Output the [x, y] coordinate of the center of the cell containing the given text.  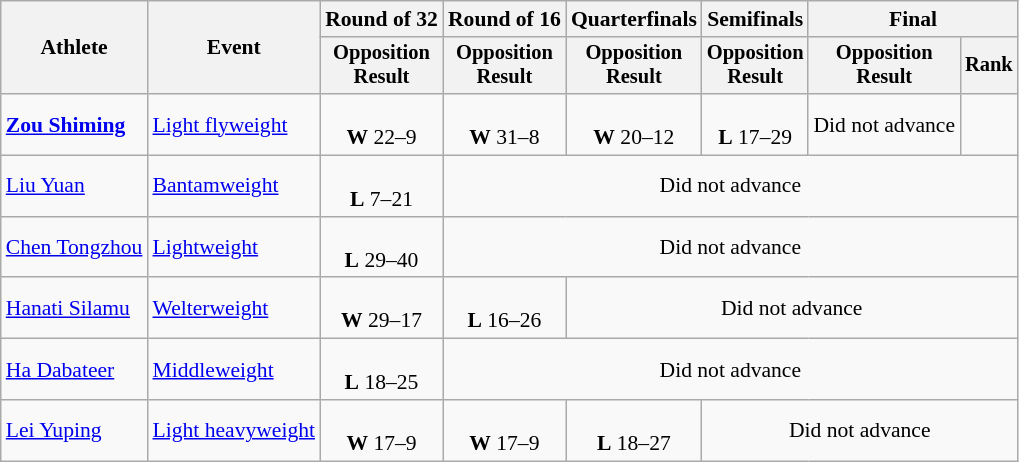
W 20–12 [634, 124]
L 18–25 [382, 370]
Middleweight [234, 370]
Round of 16 [504, 19]
Light heavyweight [234, 430]
W 31–8 [504, 124]
Lightweight [234, 248]
L 17–29 [756, 124]
Ha Dabateer [74, 370]
Semifinals [756, 19]
Quarterfinals [634, 19]
Event [234, 48]
W 29–17 [382, 308]
Hanati Silamu [74, 308]
W 22–9 [382, 124]
L 18–27 [634, 430]
Bantamweight [234, 186]
Welterweight [234, 308]
Final [912, 19]
Liu Yuan [74, 186]
Chen Tongzhou [74, 248]
Round of 32 [382, 19]
Zou Shiming [74, 124]
L 7–21 [382, 186]
Rank [989, 66]
Light flyweight [234, 124]
L 29–40 [382, 248]
Athlete [74, 48]
L 16–26 [504, 308]
Lei Yuping [74, 430]
